Locate the cell with the specified text and output its (X, Y) center coordinate. 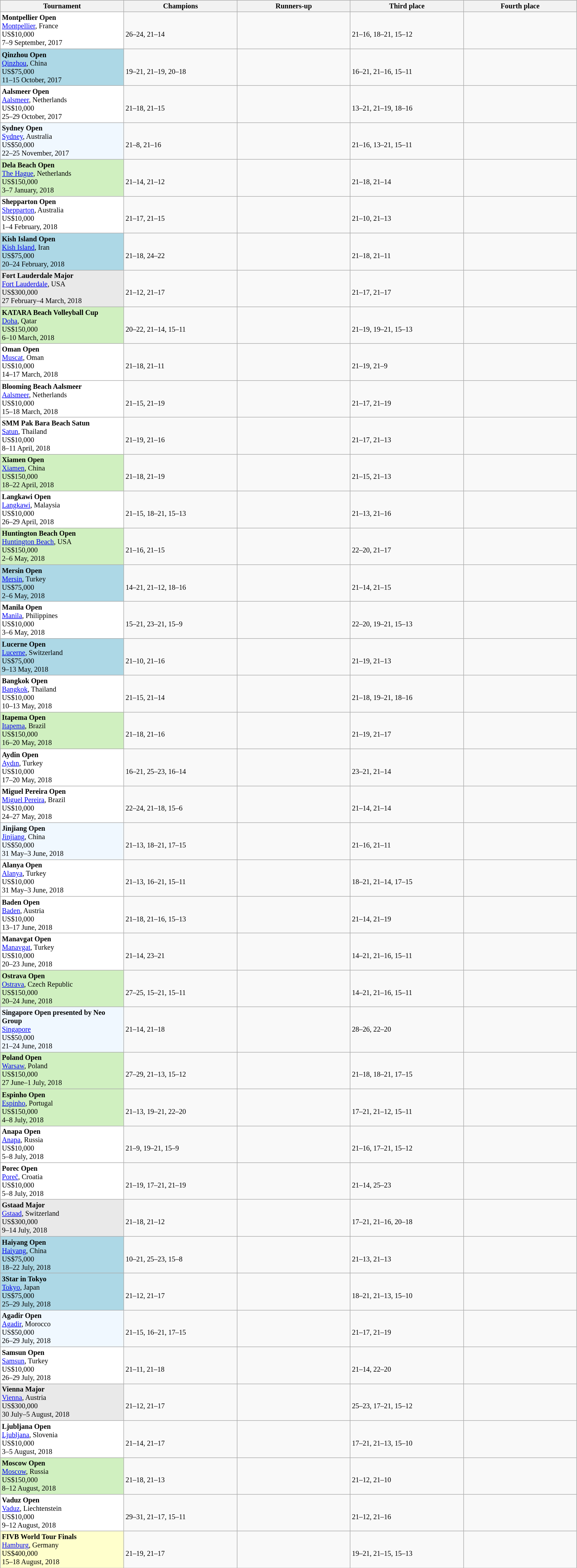
21–17, 21–13 (407, 436)
21–19, 21–13 (407, 657)
21–13, 21–16 (407, 510)
Qinzhou OpenQinzhou, ChinaUS$75,00011–15 October, 2017 (62, 67)
Third place (407, 6)
Sydney OpenSydney, AustraliaUS$50,00022–25 November, 2017 (62, 141)
Tournament (62, 6)
21–10, 21–13 (407, 214)
Kish Island OpenKish Island, IranUS$75,00020–24 February, 2018 (62, 251)
25–23, 17–21, 15–12 (407, 1402)
Shepparton OpenShepparton, AustraliaUS$10,0001–4 February, 2018 (62, 214)
26–24, 21–14 (181, 30)
19–21, 21–19, 20–18 (181, 67)
Baden OpenBaden, AustriaUS$10,00013–17 June, 2018 (62, 915)
20–22, 21–14, 15–11 (181, 325)
Samsun OpenSamsun, TurkeyUS$10,00026–29 July, 2018 (62, 1365)
Huntington Beach OpenHuntington Beach, USAUS$150,0002–6 May, 2018 (62, 546)
13–21, 21–19, 18–16 (407, 104)
22–24, 21–18, 15–6 (181, 804)
Gstaad MajorGstaad, SwitzerlandUS$300,0009–14 July, 2018 (62, 1218)
21–14, 25–23 (407, 1181)
21–19, 17–21, 21–19 (181, 1181)
21–19, 21–16 (181, 436)
21–18, 21–16 (181, 730)
Champions (181, 6)
21–14, 21–17 (181, 1439)
16–21, 21–16, 15–11 (407, 67)
27–29, 21–13, 15–12 (181, 1070)
21–14, 21–14 (407, 804)
19–21, 21–15, 15–13 (407, 1550)
Fourth place (520, 6)
17–21, 21–13, 15–10 (407, 1439)
21–17, 21–17 (407, 288)
Agadir OpenAgadir, MoroccoUS$50,00026–29 July, 2018 (62, 1328)
Oman OpenMuscat, OmanUS$10,00014–17 March, 2018 (62, 362)
27–25, 15–21, 15–11 (181, 988)
21–12, 21–16 (407, 1513)
21–18, 21–13 (181, 1476)
17–21, 21–16, 20–18 (407, 1218)
21–18, 21–15 (181, 104)
21–13, 18–21, 17–15 (181, 841)
21–9, 19–21, 15–9 (181, 1144)
Bangkok OpenBangkok, ThailandUS$10,00010–13 May, 2018 (62, 694)
Runners-up (294, 6)
21–16, 13–21, 15–11 (407, 141)
Blooming Beach AalsmeerAalsmeer, NetherlandsUS$10,00015–18 March, 2018 (62, 399)
28–26, 22–20 (407, 1030)
Porec OpenPoreč, CroatiaUS$10,0005–8 July, 2018 (62, 1181)
21–13, 21–13 (407, 1255)
Montpellier OpenMontpellier, FranceUS$10,0007–9 September, 2017 (62, 30)
22–20, 19–21, 15–13 (407, 620)
21–14, 23–21 (181, 951)
21–16, 21–11 (407, 841)
21–18, 19–21, 18–16 (407, 694)
Fort Lauderdale MajorFort Lauderdale, USAUS$300,00027 February–4 March, 2018 (62, 288)
21–8, 21–16 (181, 141)
21–14, 21–15 (407, 583)
21–14, 21–18 (181, 1030)
Jinjiang OpenJinjiang, ChinaUS$50,00031 May–3 June, 2018 (62, 841)
Aalsmeer OpenAalsmeer, NetherlandsUS$10,00025–29 October, 2017 (62, 104)
Langkawi OpenLangkawi, MalaysiaUS$10,00026–29 April, 2018 (62, 510)
29–31, 21–17, 15–11 (181, 1513)
Vienna MajorVienna, AustriaUS$300,00030 July–5 August, 2018 (62, 1402)
18–21, 21–14, 17–15 (407, 878)
15–21, 23–21, 15–9 (181, 620)
Manavgat OpenManavgat, TurkeyUS$10,00020–23 June, 2018 (62, 951)
21–12, 21–10 (407, 1476)
23–21, 21–14 (407, 767)
21–17, 21–15 (181, 214)
Manila OpenManila, PhilippinesUS$10,0003–6 May, 2018 (62, 620)
21–18, 24–22 (181, 251)
14–21, 21–12, 18–16 (181, 583)
Espinho OpenEspinho, PortugalUS$150,0004–8 July, 2018 (62, 1107)
21–16, 18–21, 15–12 (407, 30)
Vaduz OpenVaduz, LiechtensteinUS$10,0009–12 August, 2018 (62, 1513)
21–18, 21–16, 15–13 (181, 915)
21–10, 21–16 (181, 657)
21–13, 19–21, 22–20 (181, 1107)
17–21, 21–12, 15–11 (407, 1107)
Lucerne OpenLucerne, SwitzerlandUS$75,0009–13 May, 2018 (62, 657)
KATARA Beach Volleyball CupDoha, QatarUS$150,0006–10 March, 2018 (62, 325)
18–21, 21–13, 15–10 (407, 1291)
Poland OpenWarsaw, PolandUS$150,00027 June–1 July, 2018 (62, 1070)
21–16, 17–21, 15–12 (407, 1144)
Ljubljana OpenLjubljana, SloveniaUS$10,0003–5 August, 2018 (62, 1439)
22–20, 21–17 (407, 546)
Alanya OpenAlanya, TurkeyUS$10,00031 May–3 June, 2018 (62, 878)
21–11, 21–18 (181, 1365)
Moscow OpenMoscow, RussiaUS$150,0008–12 August, 2018 (62, 1476)
21–18, 21–14 (407, 178)
21–15, 21–19 (181, 399)
Mersin OpenMersin, TurkeyUS$75,0002–6 May, 2018 (62, 583)
21–18, 18–21, 17–15 (407, 1070)
21–19, 21–9 (407, 362)
21–13, 16–21, 15–11 (181, 878)
10–21, 25–23, 15–8 (181, 1255)
Dela Beach OpenThe Hague, NetherlandsUS$150,0003–7 January, 2018 (62, 178)
Xiamen OpenXiamen, ChinaUS$150,00018–22 April, 2018 (62, 473)
21–15, 21–13 (407, 473)
SMM Pak Bara Beach SatunSatun, ThailandUS$10,0008–11 April, 2018 (62, 436)
21–15, 18–21, 15–13 (181, 510)
21–18, 21–12 (181, 1218)
Ostrava OpenOstrava, Czech RepublicUS$150,00020–24 June, 2018 (62, 988)
21–15, 16–21, 17–15 (181, 1328)
Miguel Pereira OpenMiguel Pereira, BrazilUS$10,00024–27 May, 2018 (62, 804)
21–14, 21–12 (181, 178)
3Star in TokyoTokyo, JapanUS$75,00025–29 July, 2018 (62, 1291)
Haiyang OpenHaiyang, ChinaUS$75,00018–22 July, 2018 (62, 1255)
21–18, 21–19 (181, 473)
16–21, 25–23, 16–14 (181, 767)
21–15, 21–14 (181, 694)
21–14, 22–20 (407, 1365)
Singapore Open presented by Neo GroupSingaporeUS$50,00021–24 June, 2018 (62, 1030)
Anapa OpenAnapa, RussiaUS$10,0005–8 July, 2018 (62, 1144)
21–19, 19–21, 15–13 (407, 325)
Aydin OpenAydın, TurkeyUS$10,00017–20 May, 2018 (62, 767)
FIVB World Tour FinalsHamburg, GermanyUS$400,00015–18 August, 2018 (62, 1550)
21–16, 21–15 (181, 546)
21–14, 21–19 (407, 915)
Itapema OpenItapema, BrazilUS$150,00016–20 May, 2018 (62, 730)
